Detect which cell encompasses the target text, then output its (X, Y) center coordinate. 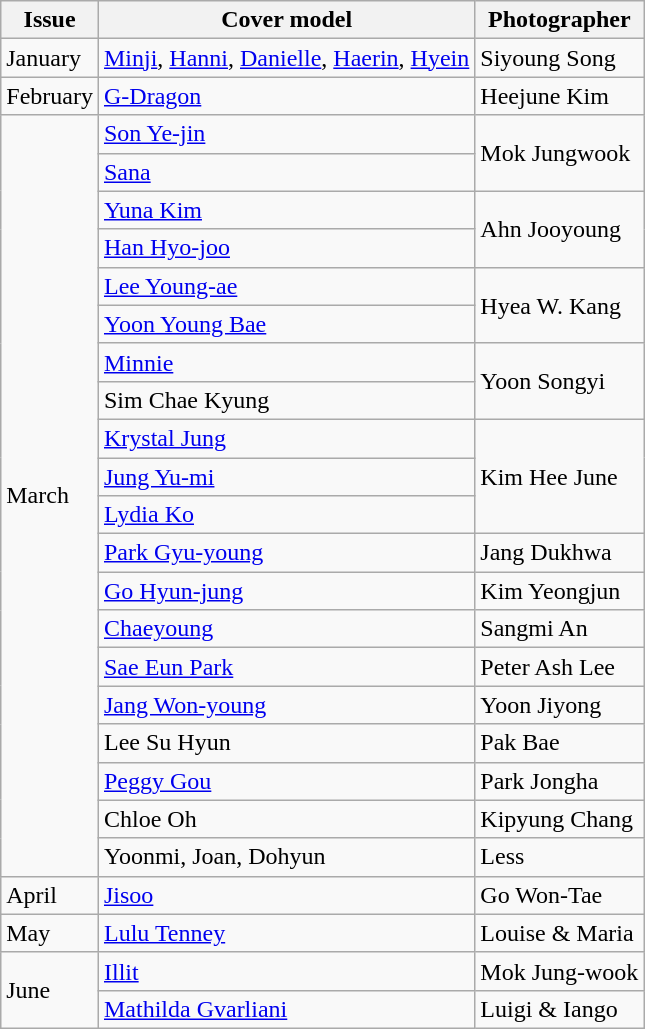
Mathilda Gvarliani (286, 1009)
Lulu Tenney (286, 933)
Peter Ash Lee (560, 667)
Jisoo (286, 895)
Yoon Songyi (560, 381)
Less (560, 857)
Chloe Oh (286, 819)
April (50, 895)
Kim Yeongjun (560, 591)
Sae Eun Park (286, 667)
Son Ye-jin (286, 134)
June (50, 990)
Heejune Kim (560, 96)
Minnie (286, 362)
Photographer (560, 20)
Kipyung Chang (560, 819)
G-Dragon (286, 96)
Jang Dukhwa (560, 553)
May (50, 933)
Illit (286, 971)
Minji, Hanni, Danielle, Haerin, Hyein (286, 58)
Park Gyu-young (286, 553)
Lee Su Hyun (286, 743)
Cover model (286, 20)
Go Hyun-jung (286, 591)
Louise & Maria (560, 933)
Hyea W. Kang (560, 305)
Issue (50, 20)
Yoon Young Bae (286, 324)
Ahn Jooyoung (560, 229)
Sana (286, 172)
Pak Bae (560, 743)
Lee Young-ae (286, 286)
Siyoung Song (560, 58)
February (50, 96)
Peggy Gou (286, 781)
Yuna Kim (286, 210)
Jung Yu-mi (286, 477)
Kim Hee June (560, 476)
Luigi & Iango (560, 1009)
Yoonmi, Joan, Dohyun (286, 857)
Mok Jung-wook (560, 971)
Sangmi An (560, 629)
Mok Jungwook (560, 153)
Go Won-Tae (560, 895)
Sim Chae Kyung (286, 400)
Lydia Ko (286, 515)
Chaeyoung (286, 629)
Yoon Jiyong (560, 705)
Han Hyo-joo (286, 248)
Krystal Jung (286, 438)
Park Jongha (560, 781)
Jang Won-young (286, 705)
January (50, 58)
March (50, 496)
